Provide the (x, y) coordinate of the cell's center where the given text is located.  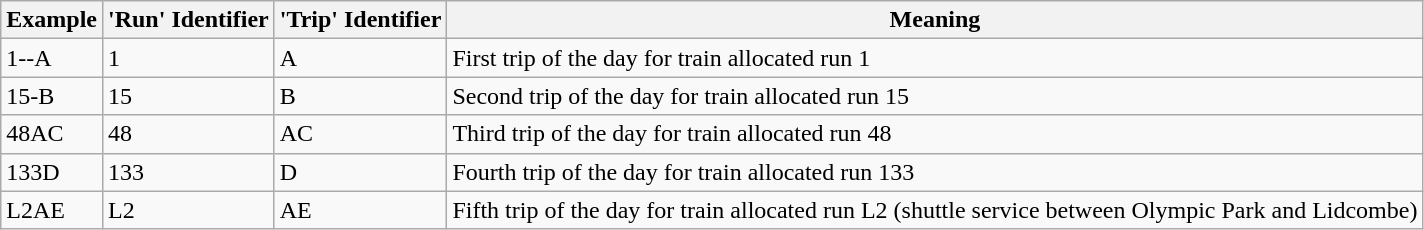
AE (360, 210)
Fourth trip of the day for train allocated run 133 (935, 172)
D (360, 172)
1 (188, 58)
Third trip of the day for train allocated run 48 (935, 134)
'Trip' Identifier (360, 20)
AC (360, 134)
133D (52, 172)
Second trip of the day for train allocated run 15 (935, 96)
B (360, 96)
48AC (52, 134)
'Run' Identifier (188, 20)
A (360, 58)
15-B (52, 96)
48 (188, 134)
1--A (52, 58)
133 (188, 172)
Meaning (935, 20)
15 (188, 96)
First trip of the day for train allocated run 1 (935, 58)
L2 (188, 210)
Fifth trip of the day for train allocated run L2 (shuttle service between Olympic Park and Lidcombe) (935, 210)
L2AE (52, 210)
Example (52, 20)
